From the cell containing the given text, extract its center point as (X, Y) coordinate. 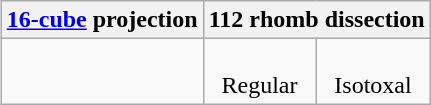
Isotoxal (373, 72)
112 rhomb dissection (316, 20)
Regular (260, 72)
16-cube projection (102, 20)
